Pinpoint the cell where the given text exists, returning its [X, Y] midpoint coordinate. 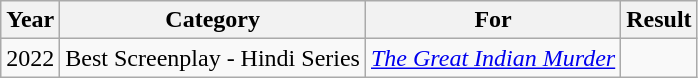
The Great Indian Murder [492, 58]
For [492, 20]
Result [659, 20]
Year [30, 20]
Best Screenplay - Hindi Series [213, 58]
Category [213, 20]
2022 [30, 58]
